Locate the cell with the specified text and output its (x, y) center coordinate. 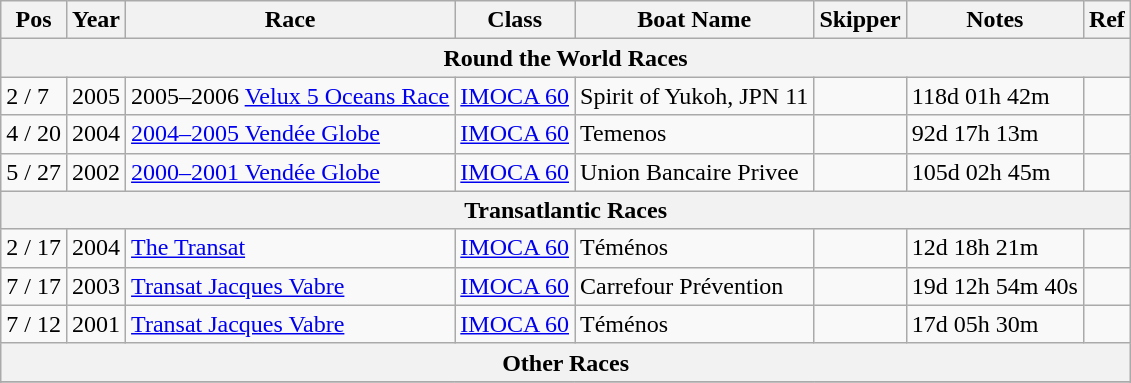
Temenos (694, 134)
118d 01h 42m (994, 96)
Round the World Races (566, 58)
Spirit of Yukoh, JPN 11 (694, 96)
19d 12h 54m 40s (994, 286)
Notes (994, 20)
2003 (96, 286)
2005 (96, 96)
92d 17h 13m (994, 134)
Union Bancaire Privee (694, 172)
Pos (34, 20)
Ref (1106, 20)
7 / 12 (34, 324)
Race (290, 20)
Year (96, 20)
Other Races (566, 362)
4 / 20 (34, 134)
105d 02h 45m (994, 172)
Carrefour Prévention (694, 286)
Class (515, 20)
17d 05h 30m (994, 324)
12d 18h 21m (994, 248)
The Transat (290, 248)
2002 (96, 172)
2000–2001 Vendée Globe (290, 172)
Boat Name (694, 20)
2 / 7 (34, 96)
2001 (96, 324)
5 / 27 (34, 172)
2004–2005 Vendée Globe (290, 134)
Transatlantic Races (566, 210)
2 / 17 (34, 248)
2005–2006 Velux 5 Oceans Race (290, 96)
7 / 17 (34, 286)
Skipper (860, 20)
